Extract the [X, Y] coordinate from the center of the cell holding the provided text.  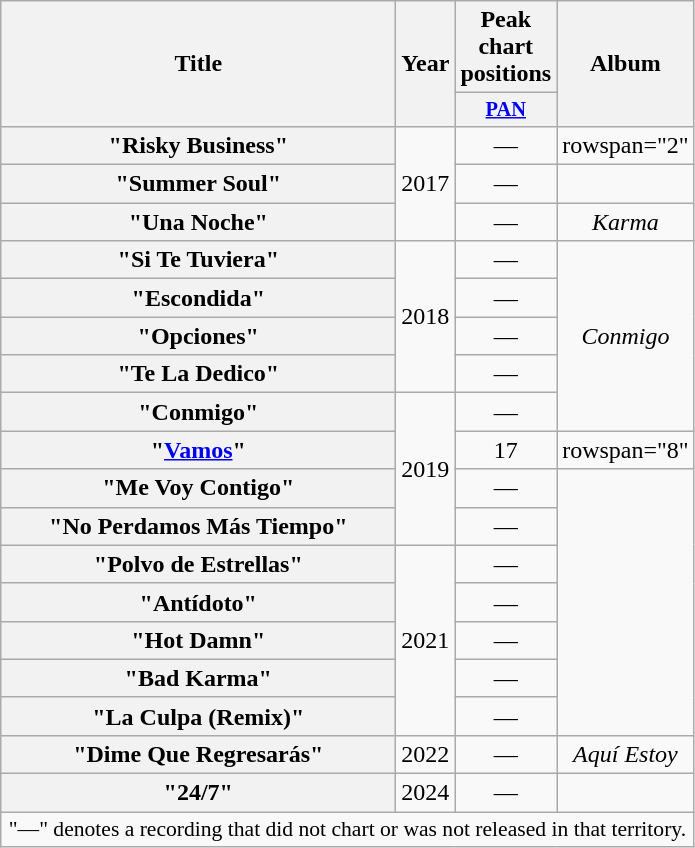
PAN [506, 110]
"Una Noche" [198, 222]
"Antídoto" [198, 602]
"Summer Soul" [198, 184]
"Te La Dedico" [198, 374]
"Si Te Tuviera" [198, 260]
"Opciones" [198, 336]
2024 [426, 793]
"Hot Damn" [198, 640]
Year [426, 64]
2021 [426, 640]
rowspan="8" [626, 450]
Conmigo [626, 336]
"Dime Que Regresarás" [198, 754]
"Escondida" [198, 298]
"Me Voy Contigo" [198, 488]
"—" denotes a recording that did not chart or was not released in that territory. [348, 830]
"Bad Karma" [198, 678]
2018 [426, 317]
"Polvo de Estrellas" [198, 564]
2017 [426, 183]
Aquí Estoy [626, 754]
"No Perdamos Más Tiempo" [198, 526]
Peak chart positions [506, 47]
"Risky Business" [198, 145]
"Vamos" [198, 450]
"Conmigo" [198, 412]
17 [506, 450]
Title [198, 64]
"La Culpa (Remix)" [198, 716]
rowspan="2" [626, 145]
2019 [426, 469]
Karma [626, 222]
Album [626, 64]
2022 [426, 754]
"24/7" [198, 793]
